Find where the given text appears and provide that cell's center as (X, Y) coordinate. 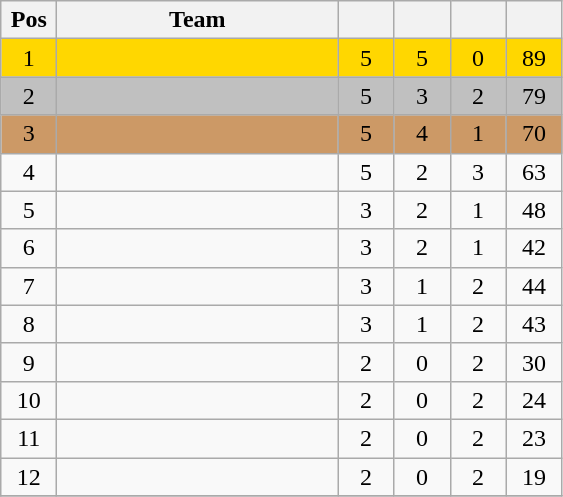
79 (534, 96)
Pos (29, 20)
6 (29, 248)
48 (534, 210)
63 (534, 172)
10 (29, 400)
89 (534, 58)
9 (29, 362)
44 (534, 286)
19 (534, 477)
23 (534, 438)
8 (29, 324)
43 (534, 324)
Team (198, 20)
70 (534, 134)
24 (534, 400)
12 (29, 477)
42 (534, 248)
7 (29, 286)
11 (29, 438)
30 (534, 362)
